Identify which cell holds the provided text, then report its [x, y] central coordinate. 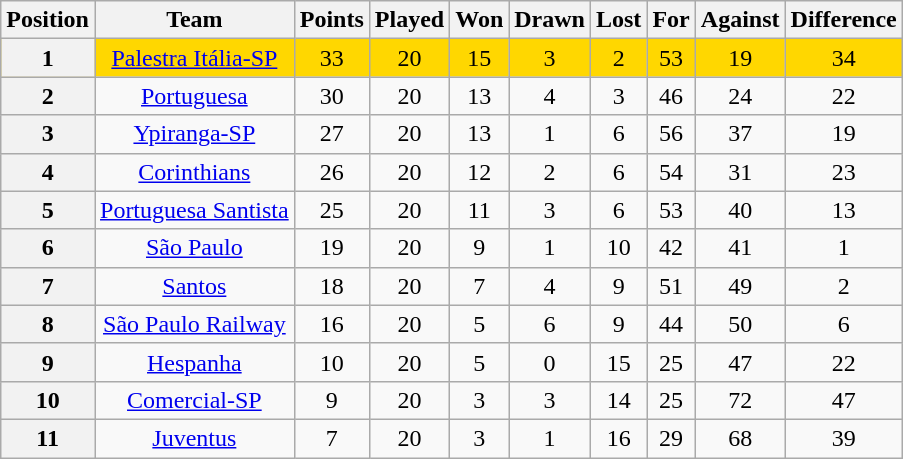
São Paulo Railway [194, 324]
26 [332, 172]
23 [844, 172]
49 [740, 286]
42 [671, 248]
0 [550, 362]
44 [671, 324]
Difference [844, 20]
Portuguesa [194, 96]
Team [194, 20]
Position [48, 20]
Points [332, 20]
29 [671, 438]
27 [332, 134]
24 [740, 96]
33 [332, 58]
Palestra Itália-SP [194, 58]
56 [671, 134]
72 [740, 400]
Juventus [194, 438]
For [671, 20]
34 [844, 58]
37 [740, 134]
Portuguesa Santista [194, 210]
Lost [618, 20]
8 [48, 324]
39 [844, 438]
40 [740, 210]
54 [671, 172]
51 [671, 286]
30 [332, 96]
Santos [194, 286]
Ypiranga-SP [194, 134]
São Paulo [194, 248]
31 [740, 172]
14 [618, 400]
Drawn [550, 20]
50 [740, 324]
Corinthians [194, 172]
Played [409, 20]
18 [332, 286]
Comercial-SP [194, 400]
Won [480, 20]
Against [740, 20]
41 [740, 248]
Hespanha [194, 362]
12 [480, 172]
68 [740, 438]
46 [671, 96]
